Provide the (X, Y) coordinate of the cell's center where the given text is located.  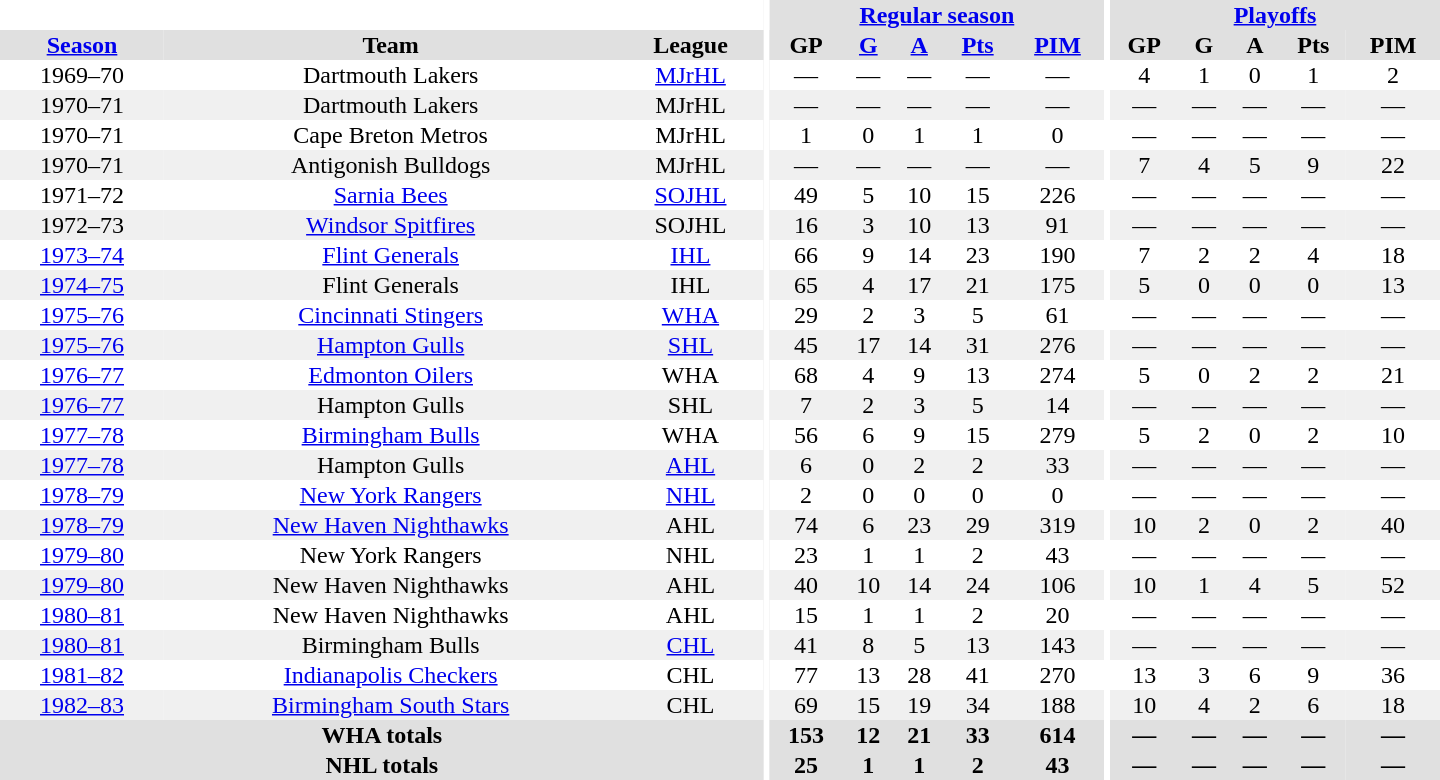
Playoffs (1275, 15)
614 (1058, 735)
56 (806, 435)
NHL totals (382, 765)
16 (806, 225)
65 (806, 285)
319 (1058, 525)
226 (1058, 195)
Edmonton Oilers (390, 375)
1982–83 (82, 705)
Windsor Spitfires (390, 225)
143 (1058, 645)
270 (1058, 675)
Regular season (936, 15)
22 (1393, 165)
1969–70 (82, 75)
League (690, 45)
Sarnia Bees (390, 195)
274 (1058, 375)
Antigonish Bulldogs (390, 165)
74 (806, 525)
188 (1058, 705)
69 (806, 705)
Indianapolis Checkers (390, 675)
1981–82 (82, 675)
Cape Breton Metros (390, 135)
77 (806, 675)
36 (1393, 675)
153 (806, 735)
19 (920, 705)
Season (82, 45)
49 (806, 195)
106 (1058, 585)
1973–74 (82, 255)
45 (806, 345)
34 (978, 705)
8 (868, 645)
WHA totals (382, 735)
276 (1058, 345)
12 (868, 735)
1972–73 (82, 225)
66 (806, 255)
52 (1393, 585)
68 (806, 375)
Team (390, 45)
1974–75 (82, 285)
Birmingham South Stars (390, 705)
Cincinnati Stingers (390, 315)
91 (1058, 225)
28 (920, 675)
20 (1058, 615)
175 (1058, 285)
61 (1058, 315)
279 (1058, 435)
1971–72 (82, 195)
31 (978, 345)
190 (1058, 255)
25 (806, 765)
24 (978, 585)
